Search for the cell housing the specified text and yield its (X, Y) center coordinate. 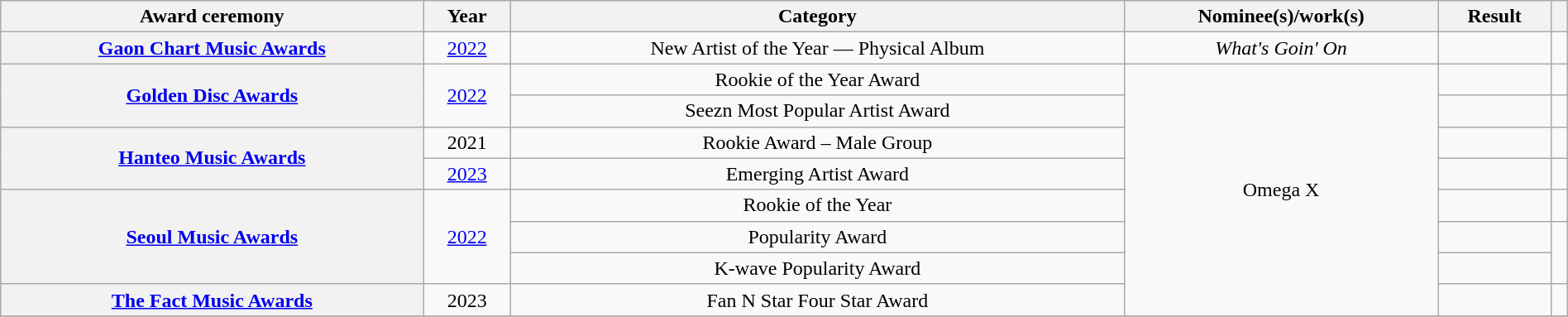
Nominee(s)/work(s) (1281, 17)
Emerging Artist Award (817, 174)
Hanteo Music Awards (212, 158)
Award ceremony (212, 17)
Year (467, 17)
Seoul Music Awards (212, 237)
What's Goin' On (1281, 48)
Fan N Star Four Star Award (817, 300)
Rookie Award – Male Group (817, 142)
Result (1495, 17)
Gaon Chart Music Awards (212, 48)
Golden Disc Awards (212, 95)
K-wave Popularity Award (817, 268)
Popularity Award (817, 237)
Rookie of the Year (817, 205)
Omega X (1281, 190)
Rookie of the Year Award (817, 79)
New Artist of the Year — Physical Album (817, 48)
Category (817, 17)
2021 (467, 142)
The Fact Music Awards (212, 300)
Seezn Most Popular Artist Award (817, 111)
